Determine the [x, y] coordinate at the center of the cell enclosing the given text.  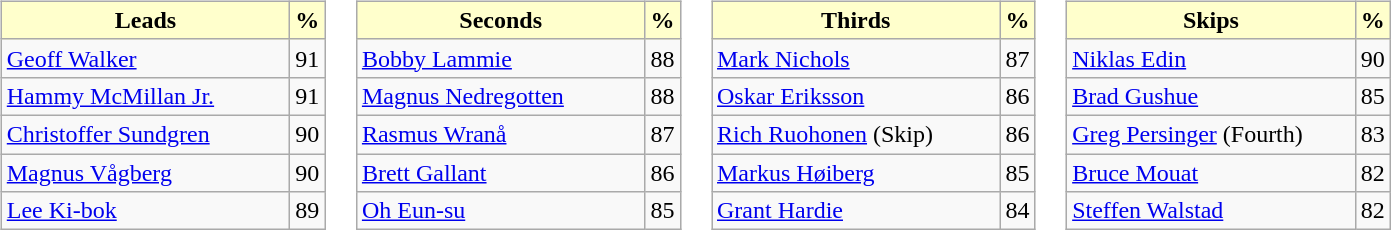
89 [308, 211]
Mark Nichols [856, 58]
Lee Ki-bok [146, 211]
Skips [1212, 20]
Bruce Mouat [1212, 173]
Magnus Vågberg [146, 173]
Brett Gallant [500, 173]
83 [1372, 134]
Brad Gushue [1212, 96]
Magnus Nedregotten [500, 96]
Rasmus Wranå [500, 134]
Geoff Walker [146, 58]
Hammy McMillan Jr. [146, 96]
84 [1018, 211]
Grant Hardie [856, 211]
Bobby Lammie [500, 58]
Thirds [856, 20]
Greg Persinger (Fourth) [1212, 134]
Markus Høiberg [856, 173]
Seconds [500, 20]
Leads [146, 20]
Steffen Walstad [1212, 211]
Niklas Edin [1212, 58]
Oh Eun-su [500, 211]
Oskar Eriksson [856, 96]
Rich Ruohonen (Skip) [856, 134]
Christoffer Sundgren [146, 134]
